From the cell containing the given text, extract its center point as (x, y) coordinate. 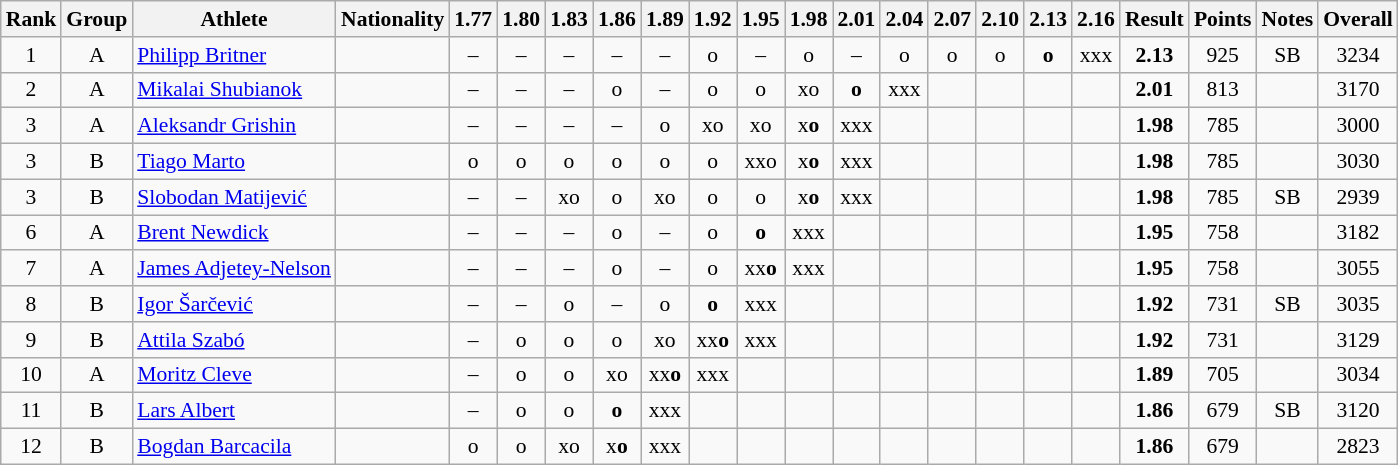
9 (32, 340)
1.80 (521, 19)
3170 (1358, 90)
3035 (1358, 304)
Tiago Marto (234, 162)
2 (32, 90)
10 (32, 375)
1 (32, 55)
Attila Szabó (234, 340)
705 (1223, 375)
3120 (1358, 411)
Nationality (392, 19)
8 (32, 304)
3182 (1358, 233)
2.10 (1000, 19)
2939 (1358, 197)
813 (1223, 90)
Slobodan Matijević (234, 197)
3055 (1358, 269)
Rank (32, 19)
Notes (1288, 19)
1.83 (569, 19)
Brent Newdick (234, 233)
Moritz Cleve (234, 375)
Overall (1358, 19)
3129 (1358, 340)
1.77 (473, 19)
6 (32, 233)
Aleksandr Grishin (234, 126)
2.04 (904, 19)
12 (32, 447)
Philipp Britner (234, 55)
11 (32, 411)
James Adjetey-Nelson (234, 269)
Athlete (234, 19)
2.16 (1096, 19)
Bogdan Barcacila (234, 447)
Result (1154, 19)
925 (1223, 55)
Group (96, 19)
2823 (1358, 447)
Igor Šarčević (234, 304)
Points (1223, 19)
2.07 (952, 19)
3234 (1358, 55)
3034 (1358, 375)
Mikalai Shubianok (234, 90)
3030 (1358, 162)
Lars Albert (234, 411)
3000 (1358, 126)
7 (32, 269)
